Extract the [X, Y] coordinate from the center of the cell holding the provided text.  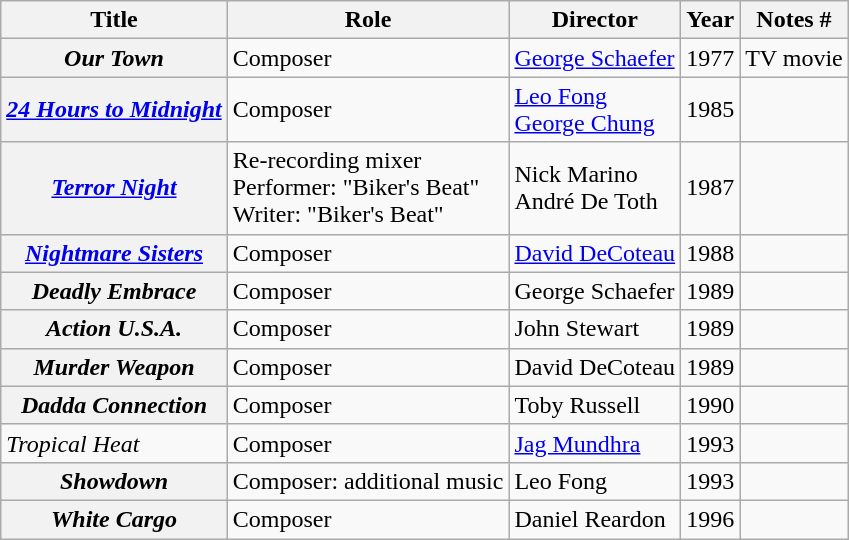
Leo Fong [595, 481]
Re-recording mixerPerformer: "Biker's Beat"Writer: "Biker's Beat" [368, 188]
Leo FongGeorge Chung [595, 110]
1987 [710, 188]
Nightmare Sisters [114, 253]
Terror Night [114, 188]
John Stewart [595, 329]
Notes # [794, 20]
Director [595, 20]
Role [368, 20]
Daniel Reardon [595, 519]
1988 [710, 253]
1996 [710, 519]
White Cargo [114, 519]
1990 [710, 405]
24 Hours to Midnight [114, 110]
TV movie [794, 58]
1985 [710, 110]
Toby Russell [595, 405]
Murder Weapon [114, 367]
Showdown [114, 481]
1977 [710, 58]
Deadly Embrace [114, 291]
Our Town [114, 58]
Title [114, 20]
Composer: additional music [368, 481]
Nick MarinoAndré De Toth [595, 188]
Year [710, 20]
Jag Mundhra [595, 443]
Action U.S.A. [114, 329]
Tropical Heat [114, 443]
Dadda Connection [114, 405]
